Provide the (X, Y) coordinate of the cell's center where the given text is located.  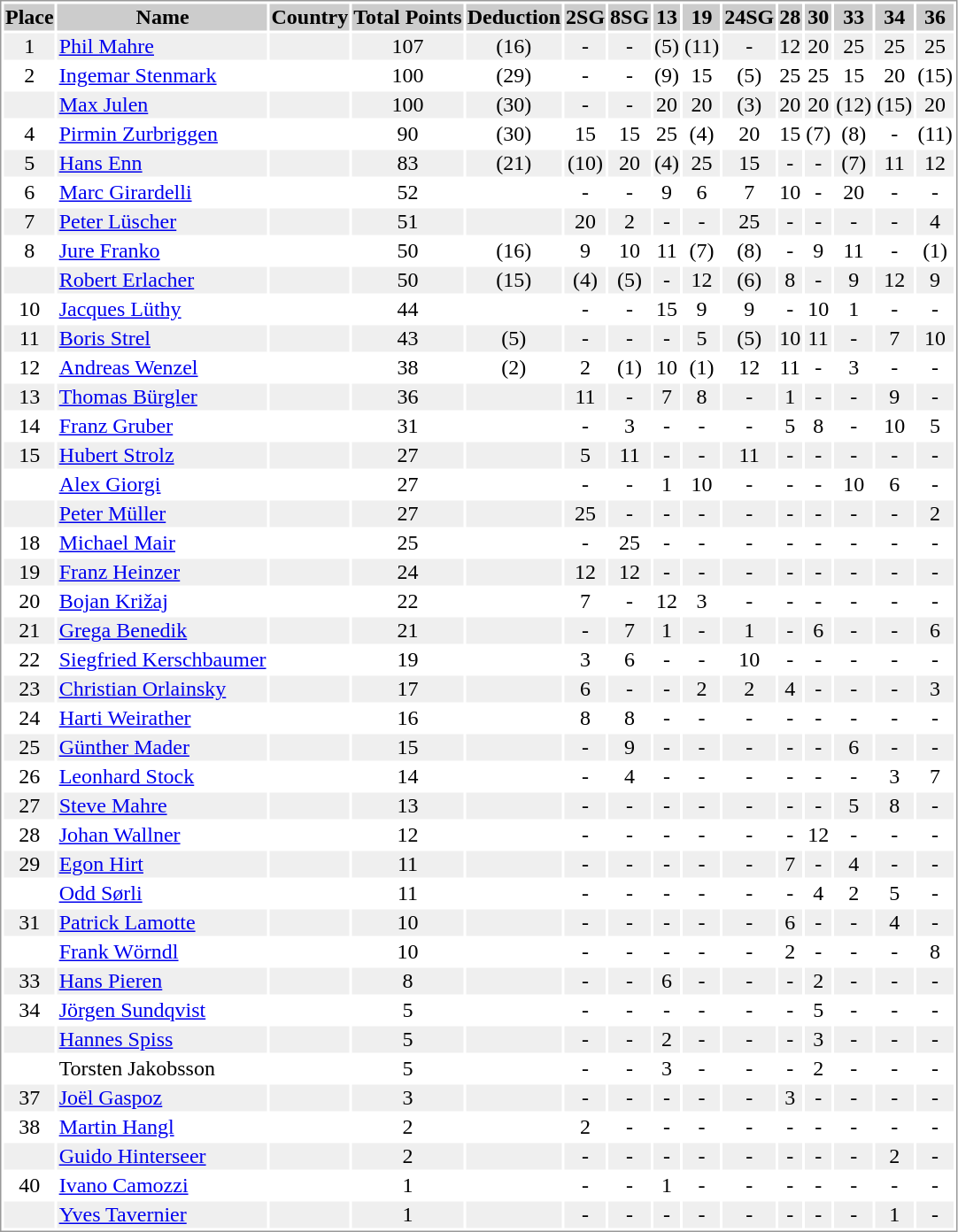
40 (29, 1185)
Michael Mair (163, 543)
26 (29, 776)
29 (29, 865)
Franz Gruber (163, 426)
Guido Hinterseer (163, 1157)
Jörgen Sundqvist (163, 1010)
Max Julen (163, 105)
Leonhard Stock (163, 776)
23 (29, 689)
Günther Mader (163, 748)
Peter Lüscher (163, 222)
Bojan Križaj (163, 601)
Hannes Spiss (163, 1040)
(9) (668, 75)
18 (29, 543)
Country (310, 17)
52 (407, 192)
Hans Pieren (163, 982)
(6) (749, 281)
24SG (749, 17)
Boris Strel (163, 339)
Peter Müller (163, 514)
Joël Gaspoz (163, 1098)
Deduction (514, 17)
(29) (514, 75)
Yves Tavernier (163, 1215)
Phil Mahre (163, 47)
Ingemar Stenmark (163, 75)
Johan Wallner (163, 835)
Jure Franko (163, 250)
107 (407, 47)
Place (29, 17)
Grega Benedik (163, 631)
Christian Orlainsky (163, 689)
Franz Heinzer (163, 573)
Robert Erlacher (163, 281)
Siegfried Kerschbaumer (163, 659)
Martin Hangl (163, 1127)
Egon Hirt (163, 865)
Hubert Strolz (163, 456)
90 (407, 134)
17 (407, 689)
51 (407, 222)
Total Points (407, 17)
Name (163, 17)
Pirmin Zurbriggen (163, 134)
Alex Giorgi (163, 484)
44 (407, 309)
Odd Sørli (163, 893)
(3) (749, 105)
Marc Girardelli (163, 192)
Hans Enn (163, 164)
Frank Wörndl (163, 951)
2SG (586, 17)
Ivano Camozzi (163, 1185)
Jacques Lüthy (163, 309)
8SG (630, 17)
(2) (514, 367)
(12) (854, 105)
Thomas Bürgler (163, 397)
Steve Mahre (163, 806)
Torsten Jakobsson (163, 1068)
16 (407, 718)
30 (818, 17)
Andreas Wenzel (163, 367)
83 (407, 164)
(10) (586, 164)
Harti Weirather (163, 718)
37 (29, 1098)
Patrick Lamotte (163, 923)
(21) (514, 164)
43 (407, 339)
